From the cell containing the given text, extract its center point as [X, Y] coordinate. 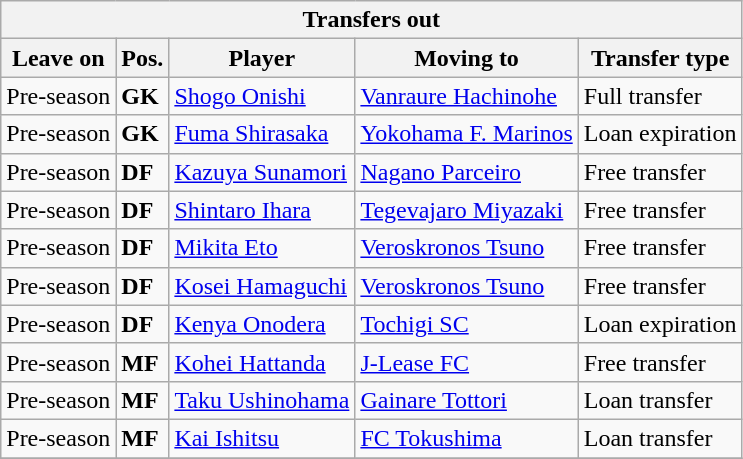
Player [262, 58]
Kohei Hattanda [262, 362]
Pos. [142, 58]
Yokohama F. Marinos [466, 134]
Transfer type [660, 58]
Shogo Onishi [262, 96]
Fuma Shirasaka [262, 134]
Kenya Onodera [262, 324]
Tegevajaro Miyazaki [466, 210]
Transfers out [372, 20]
Mikita Eto [262, 248]
Moving to [466, 58]
Kazuya Sunamori [262, 172]
Vanraure Hachinohe [466, 96]
Taku Ushinohama [262, 400]
Kai Ishitsu [262, 438]
Gainare Tottori [466, 400]
Shintaro Ihara [262, 210]
Kosei Hamaguchi [262, 286]
J-Lease FC [466, 362]
Tochigi SC [466, 324]
Nagano Parceiro [466, 172]
FC Tokushima [466, 438]
Leave on [58, 58]
Full transfer [660, 96]
